Locate the cell with the specified text and output its [x, y] center coordinate. 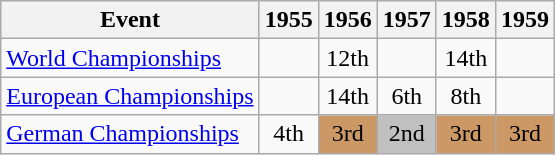
German Championships [130, 134]
12th [348, 58]
World Championships [130, 58]
European Championships [130, 96]
4th [288, 134]
2nd [406, 134]
1957 [406, 20]
1956 [348, 20]
1959 [524, 20]
Event [130, 20]
6th [406, 96]
1955 [288, 20]
8th [466, 96]
1958 [466, 20]
